Provide the [X, Y] coordinate of the cell's center where the given text is located.  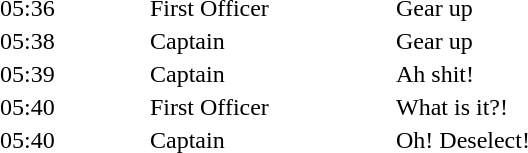
First Officer [270, 107]
